Capture the cell that displays the provided text and extract its (x, y) central coordinate. 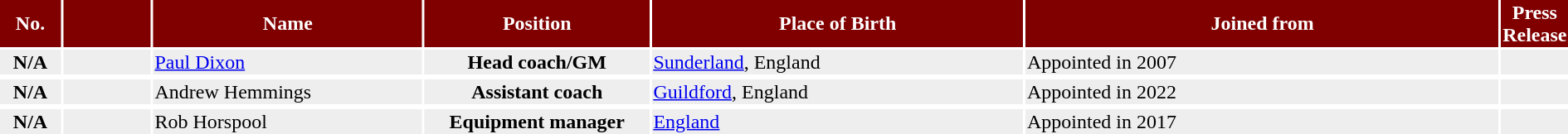
Press Release (1535, 23)
Place of Birth (838, 23)
Andrew Hemmings (288, 92)
No. (30, 23)
Rob Horspool (288, 122)
Appointed in 2017 (1262, 122)
Joined from (1262, 23)
Assistant coach (538, 92)
Guildford, England (838, 92)
Appointed in 2007 (1262, 62)
Equipment manager (538, 122)
Appointed in 2022 (1262, 92)
England (838, 122)
Name (288, 23)
Position (538, 23)
Head coach/GM (538, 62)
Paul Dixon (288, 62)
Sunderland, England (838, 62)
